For the text-containing cell, return its midpoint in (x, y) coordinate format. 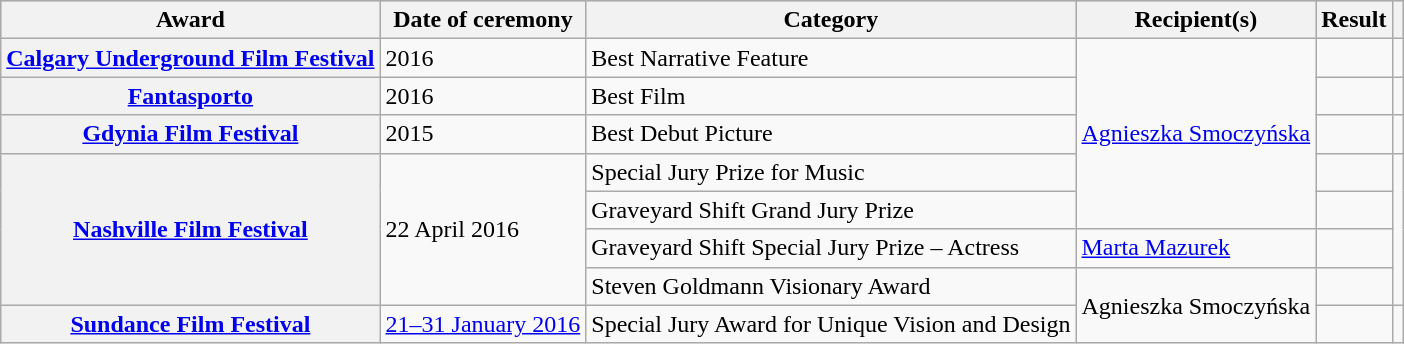
Gdynia Film Festival (190, 134)
Graveyard Shift Special Jury Prize – Actress (831, 248)
22 April 2016 (483, 229)
Steven Goldmann Visionary Award (831, 286)
Graveyard Shift Grand Jury Prize (831, 210)
Marta Mazurek (1196, 248)
Result (1354, 20)
Best Debut Picture (831, 134)
Recipient(s) (1196, 20)
Calgary Underground Film Festival (190, 58)
21–31 January 2016 (483, 324)
Award (190, 20)
Best Narrative Feature (831, 58)
2015 (483, 134)
Fantasporto (190, 96)
Special Jury Award for Unique Vision and Design (831, 324)
Nashville Film Festival (190, 229)
Category (831, 20)
Sundance Film Festival (190, 324)
Special Jury Prize for Music (831, 172)
Best Film (831, 96)
Date of ceremony (483, 20)
